Return (x, y) of the center of cell containing provided text 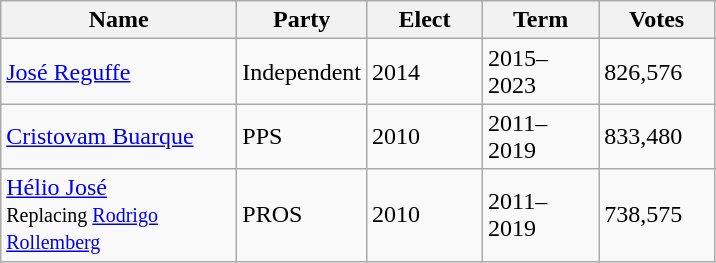
826,576 (657, 72)
738,575 (657, 215)
2014 (424, 72)
Elect (424, 20)
Term (541, 20)
PROS (302, 215)
Votes (657, 20)
Party (302, 20)
Name (119, 20)
2015–2023 (541, 72)
PPS (302, 136)
Cristovam Buarque (119, 136)
Hélio JoséReplacing Rodrigo Rollemberg (119, 215)
Independent (302, 72)
833,480 (657, 136)
José Reguffe (119, 72)
